Return (x, y) of the center of cell containing provided text 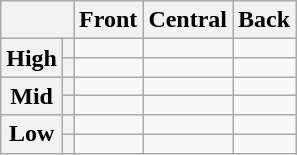
Mid (32, 96)
Back (264, 20)
Low (32, 134)
High (32, 58)
Front (108, 20)
Central (188, 20)
